Identify which cell holds the provided text, then report its (x, y) central coordinate. 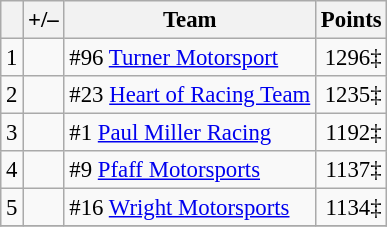
#23 Heart of Racing Team (190, 95)
2 (12, 95)
1137‡ (352, 170)
1134‡ (352, 208)
4 (12, 170)
1192‡ (352, 133)
#9 Pfaff Motorsports (190, 170)
3 (12, 133)
Team (190, 20)
+/– (44, 20)
#96 Turner Motorsport (190, 58)
#1 Paul Miller Racing (190, 133)
5 (12, 208)
Points (352, 20)
1235‡ (352, 95)
1296‡ (352, 58)
#16 Wright Motorsports (190, 208)
1 (12, 58)
